Capture the cell that displays the provided text and extract its [X, Y] central coordinate. 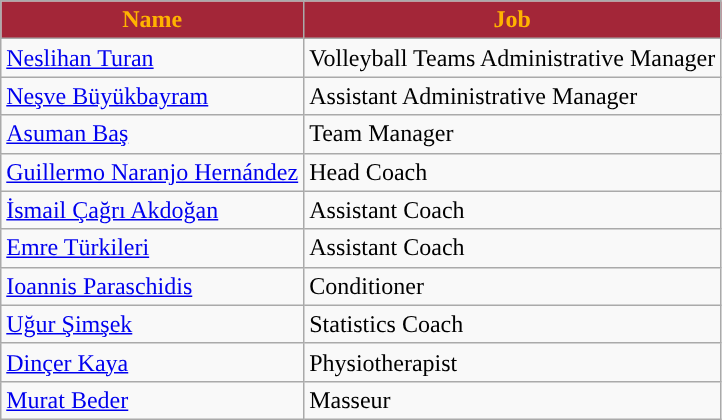
Masseur [512, 400]
Team Manager [512, 134]
Emre Türkileri [152, 248]
Neslihan Turan [152, 58]
Murat Beder [152, 400]
Assistant Administrative Manager [512, 96]
Uğur Şimşek [152, 324]
Physiotherapist [512, 362]
Statistics Coach [512, 324]
Neşve Büyükbayram [152, 96]
Dinçer Kaya [152, 362]
Conditioner [512, 286]
Head Coach [512, 172]
Asuman Baş [152, 134]
Job [512, 20]
Volleyball Teams Administrative Manager [512, 58]
Ioannis Paraschidis [152, 286]
Name [152, 20]
Guillermo Naranjo Hernández [152, 172]
İsmail Çağrı Akdoğan [152, 210]
